For the text-containing cell, return its midpoint in [X, Y] coordinate format. 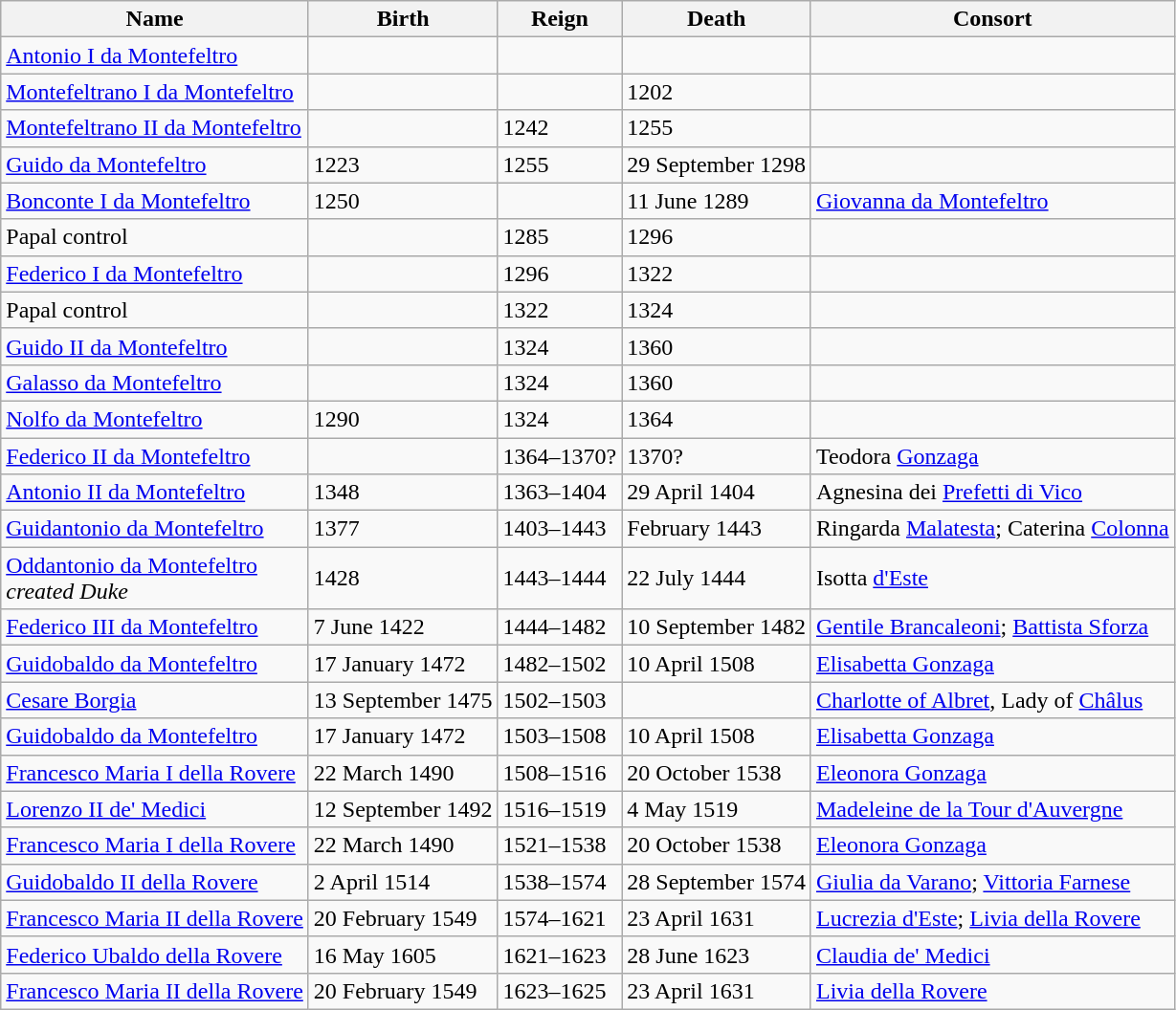
1242 [560, 128]
Ringarda Malatesta; Caterina Colonna [992, 529]
February 1443 [717, 529]
1516–1519 [560, 809]
Livia della Rovere [992, 991]
1348 [403, 493]
1574–1621 [560, 918]
16 May 1605 [403, 955]
2 April 1514 [403, 882]
1521–1538 [560, 845]
1621–1623 [560, 955]
1377 [403, 529]
Montefeltrano I da Montefeltro [155, 92]
1444–1482 [560, 627]
Guidobaldo II della Rovere [155, 882]
Cesare Borgia [155, 700]
Giulia da Varano; Vittoria Farnese [992, 882]
Charlotte of Albret, Lady of Châlus [992, 700]
Teodora Gonzaga [992, 456]
28 September 1574 [717, 882]
1623–1625 [560, 991]
Oddantonio da Montefeltrocreated Duke [155, 578]
1538–1574 [560, 882]
Lorenzo II de' Medici [155, 809]
4 May 1519 [717, 809]
Death [717, 19]
1363–1404 [560, 493]
1202 [717, 92]
22 July 1444 [717, 578]
Federico III da Montefeltro [155, 627]
1285 [560, 237]
Federico I da Montefeltro [155, 274]
1364 [717, 419]
Antonio I da Montefeltro [155, 55]
1250 [403, 201]
Consort [992, 19]
12 September 1492 [403, 809]
1403–1443 [560, 529]
Antonio II da Montefeltro [155, 493]
29 April 1404 [717, 493]
Nolfo da Montefeltro [155, 419]
Claudia de' Medici [992, 955]
Birth [403, 19]
1364–1370? [560, 456]
Guido II da Montefeltro [155, 346]
1502–1503 [560, 700]
Federico Ubaldo della Rovere [155, 955]
1370? [717, 456]
7 June 1422 [403, 627]
10 September 1482 [717, 627]
Name [155, 19]
28 June 1623 [717, 955]
Bonconte I da Montefeltro [155, 201]
1503–1508 [560, 736]
Guido da Montefeltro [155, 165]
Lucrezia d'Este; Livia della Rovere [992, 918]
Madeleine de la Tour d'Auvergne [992, 809]
Montefeltrano II da Montefeltro [155, 128]
1223 [403, 165]
Reign [560, 19]
1508–1516 [560, 773]
1290 [403, 419]
Agnesina dei Prefetti di Vico [992, 493]
Federico II da Montefeltro [155, 456]
Guidantonio da Montefeltro [155, 529]
13 September 1475 [403, 700]
Gentile Brancaleoni; Battista Sforza [992, 627]
1443–1444 [560, 578]
Isotta d'Este [992, 578]
Giovanna da Montefeltro [992, 201]
29 September 1298 [717, 165]
11 June 1289 [717, 201]
1482–1502 [560, 664]
1428 [403, 578]
Galasso da Montefeltro [155, 383]
